For the text-containing cell, return its midpoint in [X, Y] coordinate format. 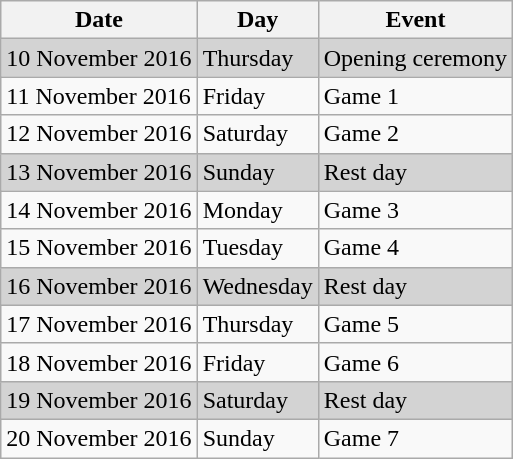
13 November 2016 [99, 172]
Game 4 [415, 248]
Day [258, 20]
17 November 2016 [99, 324]
Date [99, 20]
20 November 2016 [99, 438]
Wednesday [258, 286]
Tuesday [258, 248]
14 November 2016 [99, 210]
Game 2 [415, 134]
Game 6 [415, 362]
Opening ceremony [415, 58]
12 November 2016 [99, 134]
11 November 2016 [99, 96]
15 November 2016 [99, 248]
19 November 2016 [99, 400]
Game 7 [415, 438]
Event [415, 20]
Game 5 [415, 324]
Game 3 [415, 210]
16 November 2016 [99, 286]
18 November 2016 [99, 362]
Monday [258, 210]
Game 1 [415, 96]
10 November 2016 [99, 58]
